Locate the cell with the specified text and output its [x, y] center coordinate. 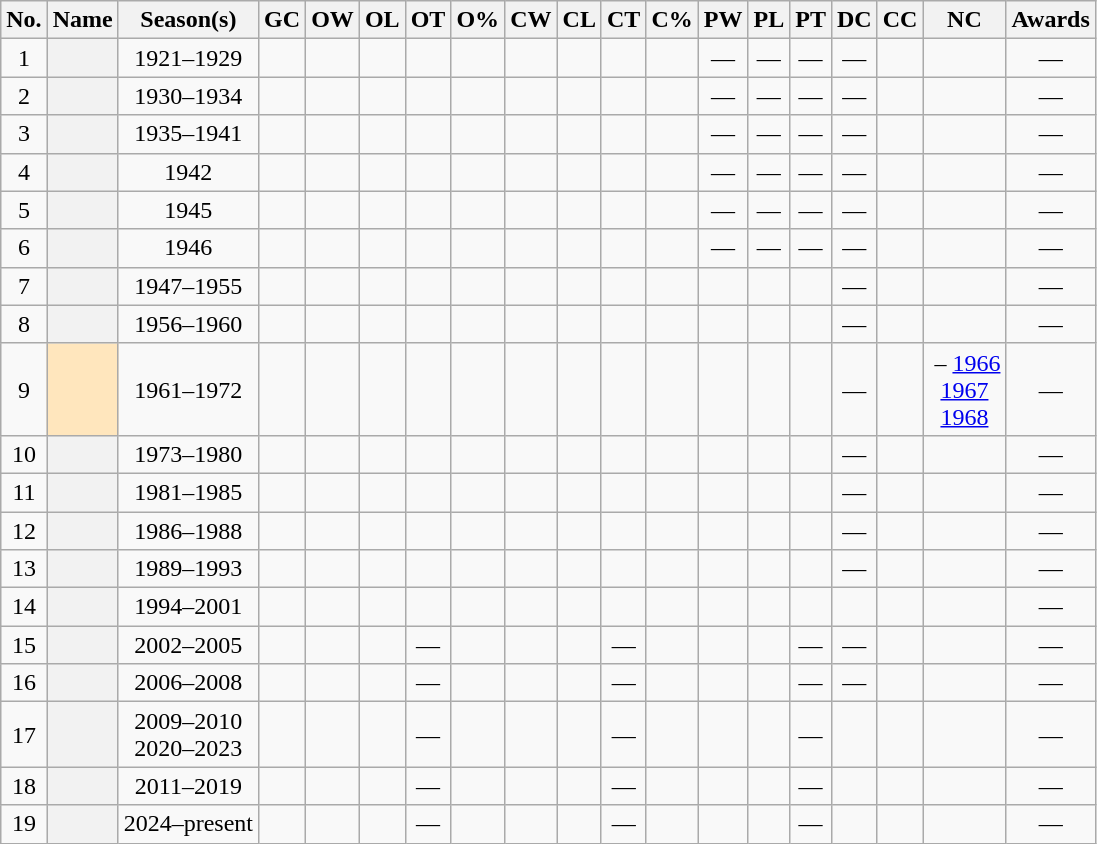
1986–1988 [188, 531]
1946 [188, 248]
6 [24, 248]
GC [282, 20]
11 [24, 492]
16 [24, 683]
9 [24, 389]
18 [24, 786]
OT [428, 20]
1981–1985 [188, 492]
PL [769, 20]
5 [24, 210]
2 [24, 96]
2024–present [188, 824]
NC [964, 20]
PT [811, 20]
17 [24, 734]
13 [24, 569]
14 [24, 607]
Season(s) [188, 20]
8 [24, 324]
1973–1980 [188, 454]
PW [723, 20]
1942 [188, 172]
1961–1972 [188, 389]
1947–1955 [188, 286]
1994–2001 [188, 607]
1989–1993 [188, 569]
Name [82, 20]
10 [24, 454]
– 196619671968 [964, 389]
CC [900, 20]
2006–2008 [188, 683]
2011–2019 [188, 786]
2002–2005 [188, 645]
C% [672, 20]
2009–20102020–2023 [188, 734]
1935–1941 [188, 134]
Awards [1050, 20]
15 [24, 645]
1956–1960 [188, 324]
CT [623, 20]
No. [24, 20]
CW [531, 20]
12 [24, 531]
OL [382, 20]
OW [333, 20]
CL [579, 20]
1945 [188, 210]
1 [24, 58]
7 [24, 286]
DC [854, 20]
3 [24, 134]
4 [24, 172]
1930–1934 [188, 96]
O% [478, 20]
1921–1929 [188, 58]
19 [24, 824]
